Find where the given text appears and provide that cell's center as (x, y) coordinate. 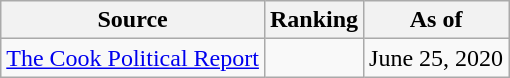
The Cook Political Report (133, 58)
Source (133, 20)
Ranking (314, 20)
June 25, 2020 (436, 58)
As of (436, 20)
